From the cell containing the given text, extract its center point as (X, Y) coordinate. 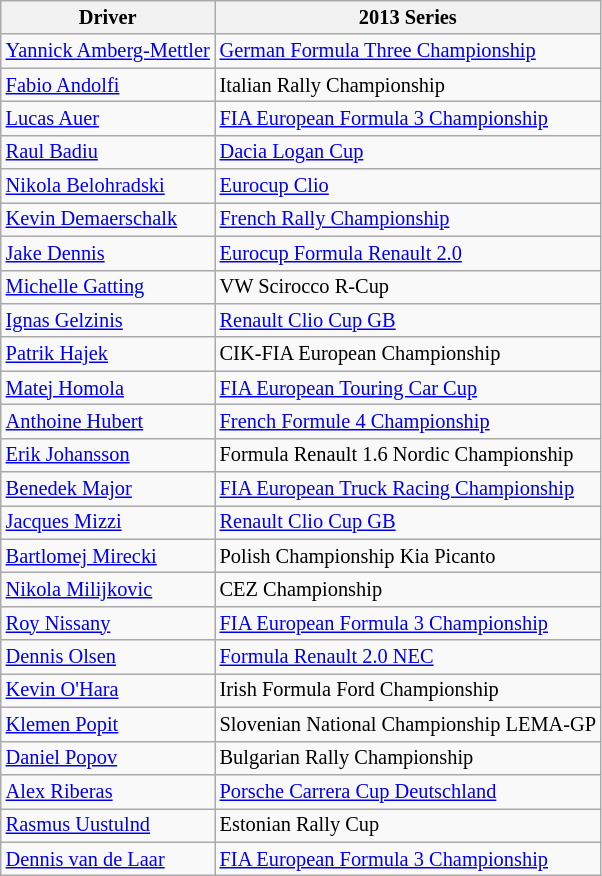
Klemen Popit (108, 724)
Formula Renault 1.6 Nordic Championship (408, 455)
Benedek Major (108, 489)
Jake Dennis (108, 253)
Estonian Rally Cup (408, 825)
Dacia Logan Cup (408, 152)
Nikola Belohradski (108, 186)
Italian Rally Championship (408, 85)
Formula Renault 2.0 NEC (408, 657)
Nikola Milijkovic (108, 589)
Daniel Popov (108, 758)
Erik Johansson (108, 455)
Alex Riberas (108, 791)
Irish Formula Ford Championship (408, 690)
CEZ Championship (408, 589)
Matej Homola (108, 388)
2013 Series (408, 17)
Driver (108, 17)
Michelle Gatting (108, 287)
Bulgarian Rally Championship (408, 758)
Slovenian National Championship LEMA-GP (408, 724)
Bartlomej Mirecki (108, 556)
Roy Nissany (108, 623)
Ignas Gelzinis (108, 320)
Patrik Hajek (108, 354)
German Formula Three Championship (408, 51)
Eurocup Formula Renault 2.0 (408, 253)
Kevin O'Hara (108, 690)
Yannick Amberg-Mettler (108, 51)
French Rally Championship (408, 219)
Kevin Demaerschalk (108, 219)
Dennis Olsen (108, 657)
FIA European Touring Car Cup (408, 388)
Jacques Mizzi (108, 522)
Anthoine Hubert (108, 421)
Raul Badiu (108, 152)
Lucas Auer (108, 118)
Polish Championship Kia Picanto (408, 556)
Rasmus Uustulnd (108, 825)
CIK-FIA European Championship (408, 354)
Eurocup Clio (408, 186)
VW Scirocco R-Cup (408, 287)
French Formule 4 Championship (408, 421)
Dennis van de Laar (108, 859)
Porsche Carrera Cup Deutschland (408, 791)
FIA European Truck Racing Championship (408, 489)
Fabio Andolfi (108, 85)
